Find where the given text appears and provide that cell's center as [x, y] coordinate. 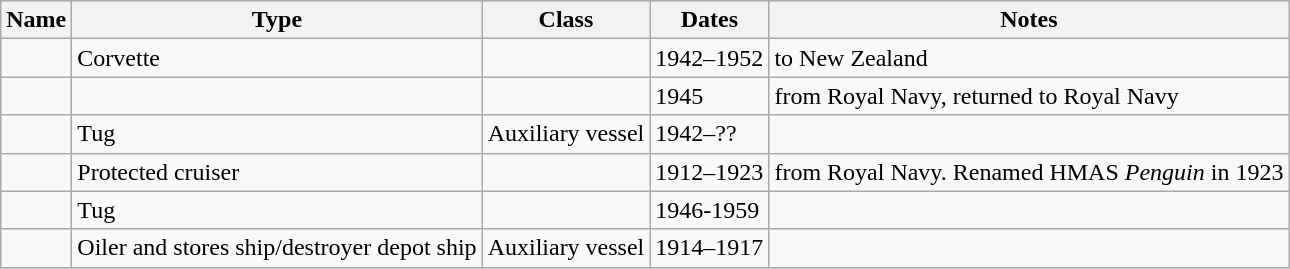
Dates [710, 20]
Class [566, 20]
1942–1952 [710, 58]
Protected cruiser [277, 172]
from Royal Navy. Renamed HMAS Penguin in 1923 [1029, 172]
1942–?? [710, 134]
Name [36, 20]
1945 [710, 96]
Notes [1029, 20]
1912–1923 [710, 172]
Corvette [277, 58]
Type [277, 20]
from Royal Navy, returned to Royal Navy [1029, 96]
Oiler and stores ship/destroyer depot ship [277, 248]
1914–1917 [710, 248]
to New Zealand [1029, 58]
1946-1959 [710, 210]
